For the text-containing cell, return its midpoint in [X, Y] coordinate format. 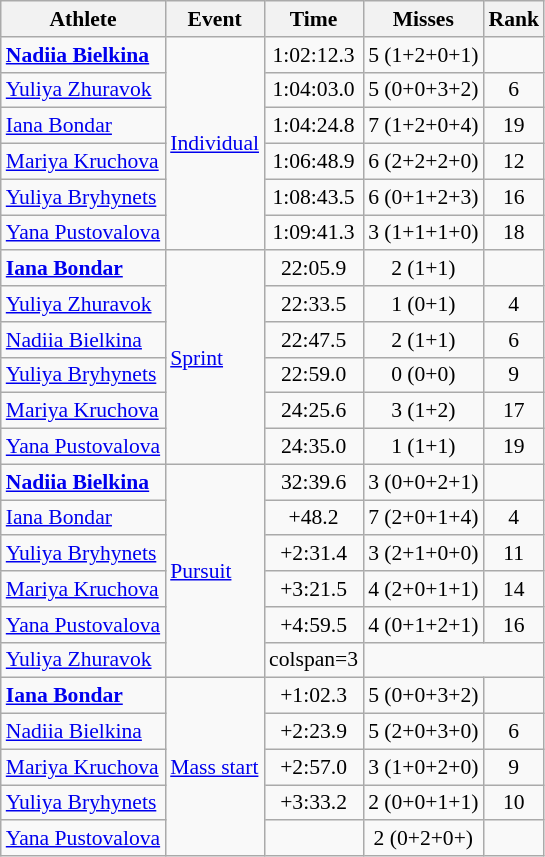
22:05.9 [314, 269]
18 [514, 233]
Misses [423, 19]
22:33.5 [314, 304]
22:59.0 [314, 375]
0 (0+0) [423, 375]
6 (0+1+2+3) [423, 197]
3 (1+0+2+0) [423, 767]
2 (0+2+0+) [423, 839]
10 [514, 803]
3 (1+2) [423, 411]
+2:23.9 [314, 732]
14 [514, 589]
22:47.5 [314, 340]
32:39.6 [314, 482]
4 (0+1+2+1) [423, 625]
24:35.0 [314, 447]
Rank [514, 19]
3 (1+1+1+0) [423, 233]
1:04:24.8 [314, 126]
5 (1+2+0+1) [423, 55]
3 (0+0+2+1) [423, 482]
Time [314, 19]
17 [514, 411]
colspan=3 [314, 660]
+3:21.5 [314, 589]
11 [514, 554]
2 (0+0+1+1) [423, 803]
7 (2+0+1+4) [423, 518]
3 (2+1+0+0) [423, 554]
24:25.6 [314, 411]
4 (2+0+1+1) [423, 589]
+3:33.2 [314, 803]
Sprint [214, 358]
Mass start [214, 767]
Event [214, 19]
12 [514, 162]
1:02:12.3 [314, 55]
1:06:48.9 [314, 162]
1 (1+1) [423, 447]
+2:31.4 [314, 554]
6 (2+2+2+0) [423, 162]
1 (0+1) [423, 304]
Individual [214, 144]
1:04:03.0 [314, 90]
Athlete [83, 19]
Pursuit [214, 571]
7 (1+2+0+4) [423, 126]
+1:02.3 [314, 696]
+2:57.0 [314, 767]
5 (2+0+3+0) [423, 732]
+48.2 [314, 518]
1:08:43.5 [314, 197]
1:09:41.3 [314, 233]
+4:59.5 [314, 625]
